Output the (X, Y) coordinate of the center of the cell containing the given text.  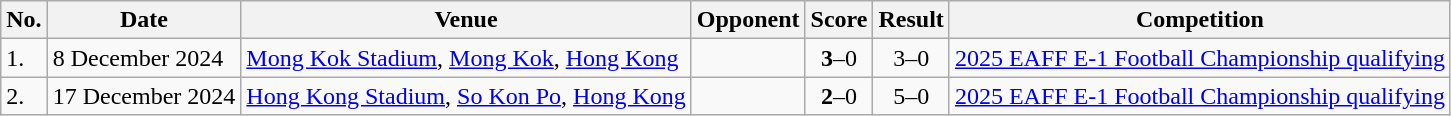
Competition (1200, 20)
17 December 2024 (144, 96)
Hong Kong Stadium, So Kon Po, Hong Kong (466, 96)
1. (24, 58)
Date (144, 20)
Mong Kok Stadium, Mong Kok, Hong Kong (466, 58)
Score (839, 20)
Opponent (748, 20)
Result (911, 20)
2–0 (839, 96)
8 December 2024 (144, 58)
Venue (466, 20)
5–0 (911, 96)
No. (24, 20)
2. (24, 96)
